Determine the [x, y] coordinate at the center of the cell enclosing the given text.  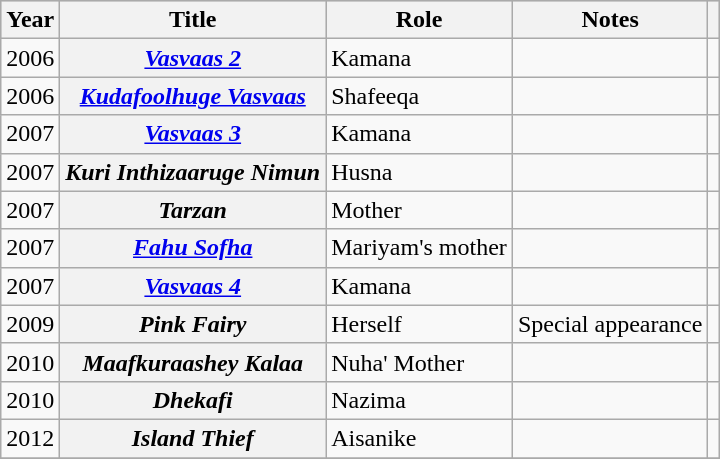
Special appearance [610, 324]
Fahu Sofha [193, 248]
Aisanike [420, 438]
Notes [610, 20]
Kuri Inthizaaruge Nimun [193, 172]
Maafkuraashey Kalaa [193, 362]
Island Thief [193, 438]
Vasvaas 4 [193, 286]
Role [420, 20]
Mother [420, 210]
Nuha' Mother [420, 362]
Nazima [420, 400]
Vasvaas 3 [193, 134]
2012 [30, 438]
Shafeeqa [420, 96]
Mariyam's mother [420, 248]
Pink Fairy [193, 324]
Vasvaas 2 [193, 58]
2009 [30, 324]
Herself [420, 324]
Kudafoolhuge Vasvaas [193, 96]
Tarzan [193, 210]
Title [193, 20]
Year [30, 20]
Dhekafi [193, 400]
Husna [420, 172]
